Extract the (x, y) coordinate from the center of the cell holding the provided text.  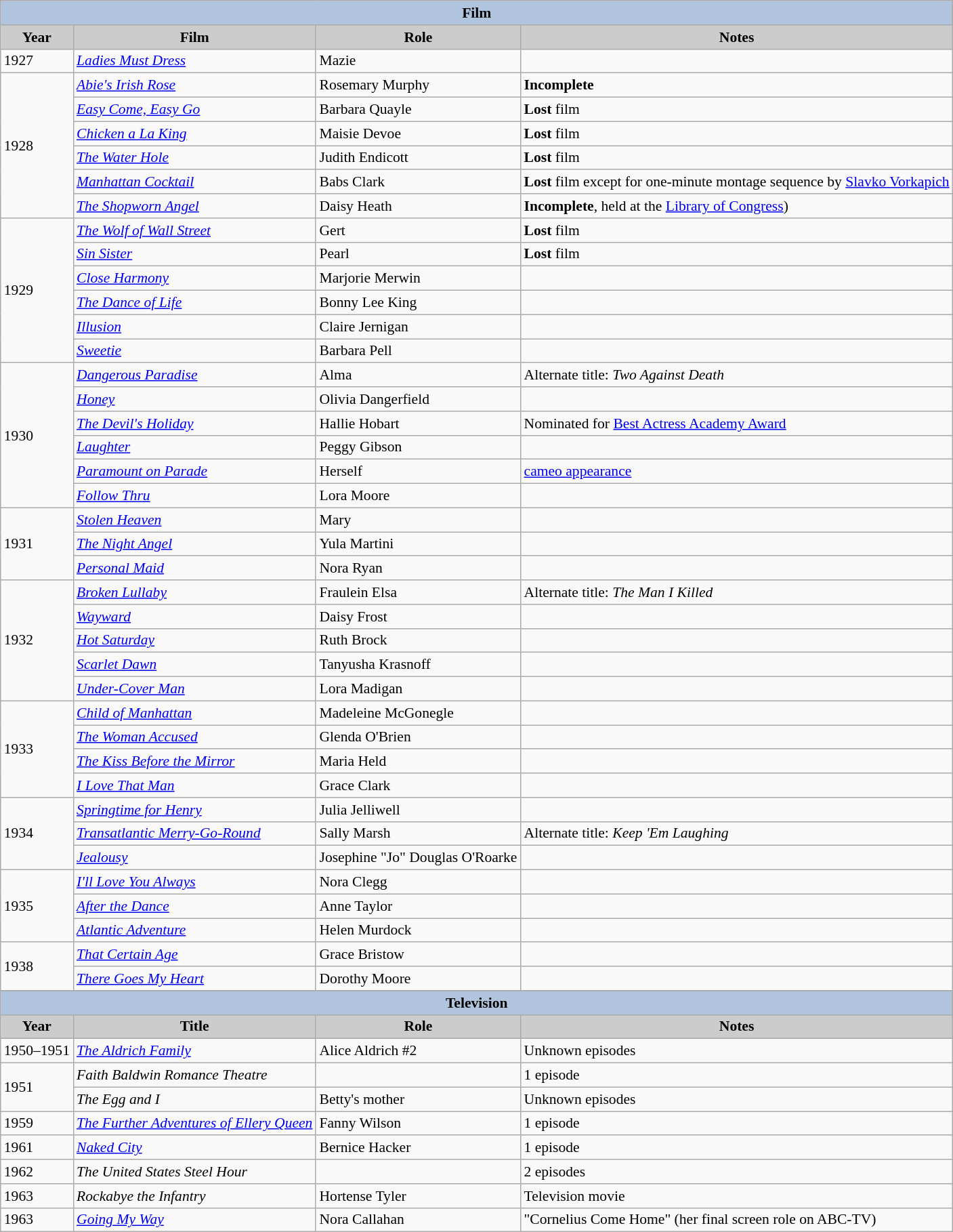
Daisy Frost (418, 617)
Lora Moore (418, 496)
Sweetie (194, 351)
Helen Murdock (418, 930)
Wayward (194, 617)
Mary (418, 520)
1927 (37, 61)
Hot Saturday (194, 640)
Incomplete (736, 85)
Faith Baldwin Romance Theatre (194, 1075)
Chicken a La King (194, 134)
The Egg and I (194, 1099)
Josephine "Jo" Douglas O'Roarke (418, 858)
Babs Clark (418, 182)
Close Harmony (194, 279)
Sin Sister (194, 254)
Jealousy (194, 858)
The Further Adventures of Ellery Queen (194, 1124)
Rockabye the Infantry (194, 1196)
That Certain Age (194, 955)
Glenda O'Brien (418, 737)
Child of Manhattan (194, 713)
Nora Ryan (418, 569)
Barbara Pell (418, 351)
Lost film except for one-minute montage sequence by Slavko Vorkapich (736, 182)
Ladies Must Dress (194, 61)
Stolen Heaven (194, 520)
Sally Marsh (418, 834)
Maisie Devoe (418, 134)
Hallie Hobart (418, 424)
Pearl (418, 254)
The Aldrich Family (194, 1051)
Incomplete, held at the Library of Congress) (736, 206)
Grace Bristow (418, 955)
After the Dance (194, 906)
Dangerous Paradise (194, 375)
Betty's mother (418, 1099)
Television movie (736, 1196)
Rosemary Murphy (418, 85)
Springtime for Henry (194, 810)
Fraulein Elsa (418, 592)
Mazie (418, 61)
Anne Taylor (418, 906)
Naked City (194, 1148)
Manhattan Cocktail (194, 182)
I Love That Man (194, 785)
Title (194, 1027)
1932 (37, 640)
1934 (37, 834)
Herself (418, 472)
2 episodes (736, 1172)
Alternate title: Two Against Death (736, 375)
Television (477, 1003)
1931 (37, 543)
cameo appearance (736, 472)
Under-Cover Man (194, 689)
The Shopworn Angel (194, 206)
1929 (37, 291)
Marjorie Merwin (418, 279)
1938 (37, 966)
Ruth Brock (418, 640)
Peggy Gibson (418, 447)
Honey (194, 399)
Laughter (194, 447)
Bonny Lee King (418, 303)
Lora Madigan (418, 689)
1962 (37, 1172)
Alternate title: Keep 'Em Laughing (736, 834)
The Dance of Life (194, 303)
The United States Steel Hour (194, 1172)
Barbara Quayle (418, 110)
Alternate title: The Man I Killed (736, 592)
"Cornelius Come Home" (her final screen role on ABC-TV) (736, 1220)
1950–1951 (37, 1051)
The Kiss Before the Mirror (194, 762)
The Wolf of Wall Street (194, 230)
Alice Aldrich #2 (418, 1051)
1951 (37, 1087)
The Water Hole (194, 158)
Grace Clark (418, 785)
Julia Jelliwell (418, 810)
Scarlet Dawn (194, 665)
Fanny Wilson (418, 1124)
Dorothy Moore (418, 979)
Madeleine McGonegle (418, 713)
Bernice Hacker (418, 1148)
Nominated for Best Actress Academy Award (736, 424)
Going My Way (194, 1220)
There Goes My Heart (194, 979)
Transatlantic Merry-Go-Round (194, 834)
1935 (37, 907)
The Night Angel (194, 544)
Easy Come, Easy Go (194, 110)
Nora Callahan (418, 1220)
The Woman Accused (194, 737)
Illusion (194, 327)
Gert (418, 230)
Follow Thru (194, 496)
Yula Martini (418, 544)
Tanyusha Krasnoff (418, 665)
Atlantic Adventure (194, 930)
Maria Held (418, 762)
Judith Endicott (418, 158)
I'll Love You Always (194, 882)
1959 (37, 1124)
Alma (418, 375)
Personal Maid (194, 569)
Claire Jernigan (418, 327)
1930 (37, 436)
Nora Clegg (418, 882)
1961 (37, 1148)
Hortense Tyler (418, 1196)
Daisy Heath (418, 206)
The Devil's Holiday (194, 424)
Broken Lullaby (194, 592)
Paramount on Parade (194, 472)
Olivia Dangerfield (418, 399)
1933 (37, 749)
Abie's Irish Rose (194, 85)
1928 (37, 146)
